Pinpoint the cell where the given text exists, returning its (x, y) midpoint coordinate. 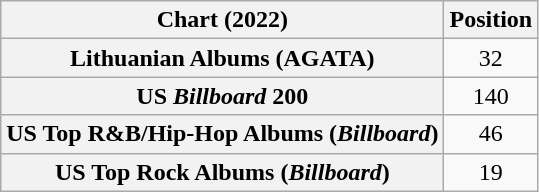
US Top R&B/Hip-Hop Albums (Billboard) (222, 134)
US Top Rock Albums (Billboard) (222, 172)
Position (491, 20)
140 (491, 96)
32 (491, 58)
19 (491, 172)
Chart (2022) (222, 20)
US Billboard 200 (222, 96)
46 (491, 134)
Lithuanian Albums (AGATA) (222, 58)
